Determine the [X, Y] coordinate at the center of the cell enclosing the given text.  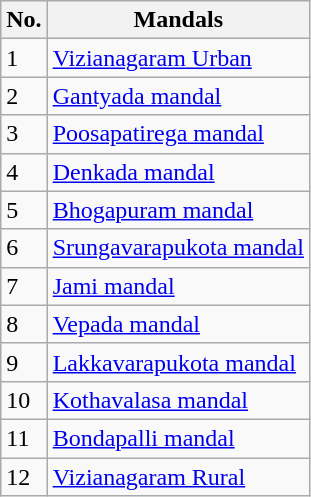
Kothavalasa mandal [178, 400]
Gantyada mandal [178, 96]
Lakkavarapukota mandal [178, 362]
Jami mandal [178, 286]
4 [24, 172]
3 [24, 134]
9 [24, 362]
Poosapatirega mandal [178, 134]
Vizianagaram Urban [178, 58]
8 [24, 324]
11 [24, 438]
Vepada mandal [178, 324]
10 [24, 400]
Bondapalli mandal [178, 438]
5 [24, 210]
Bhogapuram mandal [178, 210]
6 [24, 248]
1 [24, 58]
Vizianagaram Rural [178, 477]
2 [24, 96]
Denkada mandal [178, 172]
Srungavarapukota mandal [178, 248]
Mandals [178, 20]
No. [24, 20]
7 [24, 286]
12 [24, 477]
